Scan for the cell matching the given text and deliver its (x, y) coordinate at center. 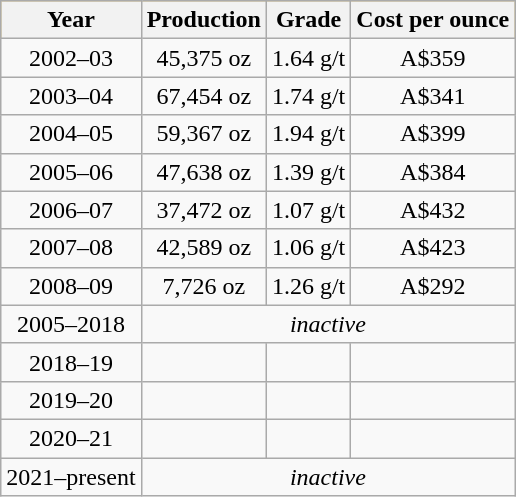
42,589 oz (204, 248)
1.06 g/t (308, 248)
1.39 g/t (308, 172)
Grade (308, 20)
A$423 (433, 248)
A$432 (433, 210)
A$399 (433, 134)
A$292 (433, 286)
Cost per ounce (433, 20)
A$384 (433, 172)
2018–19 (71, 362)
Production (204, 20)
2008–09 (71, 286)
59,367 oz (204, 134)
1.26 g/t (308, 286)
47,638 oz (204, 172)
Year (71, 20)
2005–2018 (71, 324)
45,375 oz (204, 58)
2002–03 (71, 58)
1.74 g/t (308, 96)
2005–06 (71, 172)
1.94 g/t (308, 134)
1.07 g/t (308, 210)
2019–20 (71, 400)
A$359 (433, 58)
A$341 (433, 96)
67,454 oz (204, 96)
2020–21 (71, 438)
37,472 oz (204, 210)
7,726 oz (204, 286)
2006–07 (71, 210)
1.64 g/t (308, 58)
2007–08 (71, 248)
2021–present (71, 477)
2003–04 (71, 96)
2004–05 (71, 134)
